Detect which cell encompasses the target text, then output its [x, y] center coordinate. 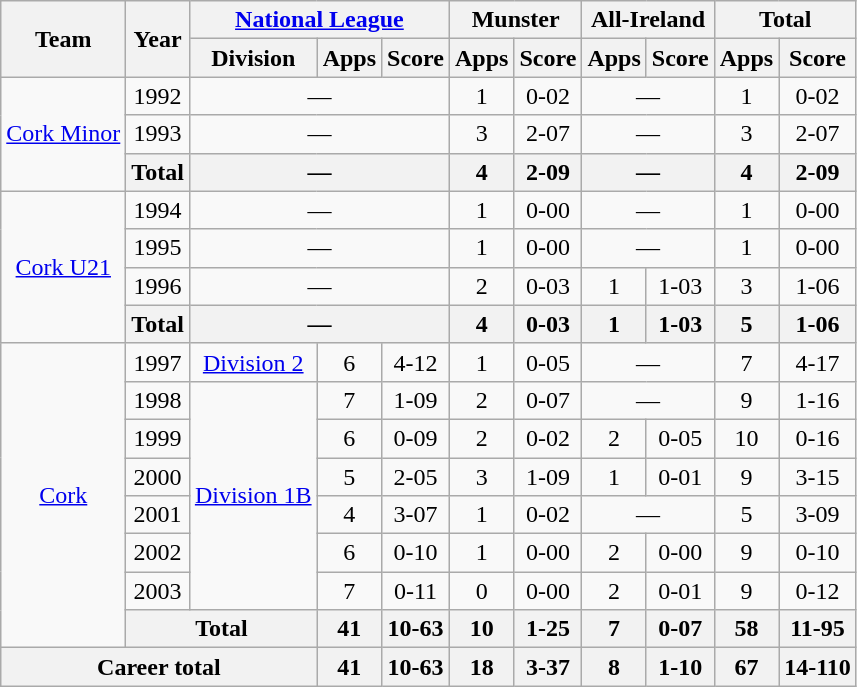
2003 [158, 591]
2-05 [416, 477]
0-12 [818, 591]
3-15 [818, 477]
National League [319, 20]
2001 [158, 515]
Career total [159, 667]
1-16 [818, 400]
Division [253, 58]
58 [746, 629]
0 [481, 591]
4-12 [416, 362]
2000 [158, 477]
Division 2 [253, 362]
1993 [158, 134]
0-16 [818, 438]
3-37 [548, 667]
Cork U21 [64, 267]
1996 [158, 286]
Cork [64, 495]
0-09 [416, 438]
Year [158, 39]
1999 [158, 438]
67 [746, 667]
1998 [158, 400]
Cork Minor [64, 134]
18 [481, 667]
Munster [515, 20]
3-07 [416, 515]
Division 1B [253, 495]
4-17 [818, 362]
8 [614, 667]
1997 [158, 362]
1-10 [680, 667]
14-110 [818, 667]
1994 [158, 210]
11-95 [818, 629]
3-09 [818, 515]
2002 [158, 553]
1995 [158, 248]
1-25 [548, 629]
1992 [158, 96]
Team [64, 39]
0-11 [416, 591]
All-Ireland [648, 20]
